Pinpoint the cell where the given text exists, returning its (x, y) midpoint coordinate. 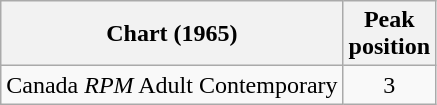
Peakposition (389, 34)
Canada RPM Adult Contemporary (172, 85)
3 (389, 85)
Chart (1965) (172, 34)
